Output the (X, Y) coordinate of the center of the cell containing the given text.  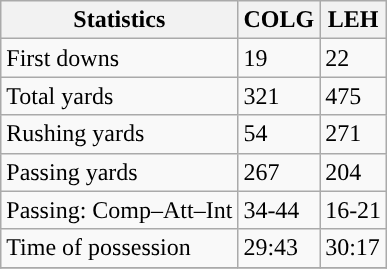
First downs (120, 58)
475 (354, 96)
271 (354, 134)
Statistics (120, 20)
Passing: Comp–Att–Int (120, 210)
30:17 (354, 248)
29:43 (279, 248)
204 (354, 172)
267 (279, 172)
22 (354, 58)
Passing yards (120, 172)
COLG (279, 20)
19 (279, 58)
Time of possession (120, 248)
Total yards (120, 96)
54 (279, 134)
16-21 (354, 210)
Rushing yards (120, 134)
LEH (354, 20)
34-44 (279, 210)
321 (279, 96)
